Output the (X, Y) coordinate of the center of the cell containing the given text.  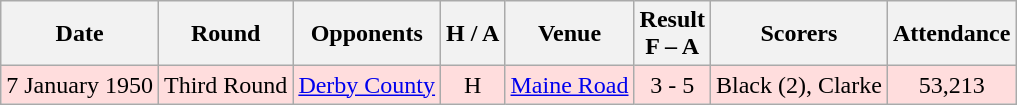
H / A (473, 34)
Third Round (225, 85)
Maine Road (570, 85)
Derby County (367, 85)
Venue (570, 34)
Attendance (951, 34)
7 January 1950 (80, 85)
Round (225, 34)
Scorers (798, 34)
Black (2), Clarke (798, 85)
Opponents (367, 34)
H (473, 85)
ResultF – A (672, 34)
53,213 (951, 85)
3 - 5 (672, 85)
Date (80, 34)
